Scan for the cell matching the given text and deliver its [X, Y] coordinate at center. 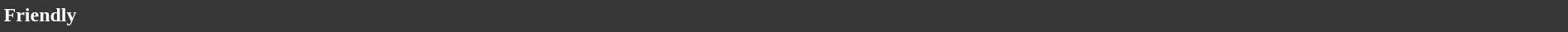
Friendly [784, 15]
